Find where the given text appears and provide that cell's center as (X, Y) coordinate. 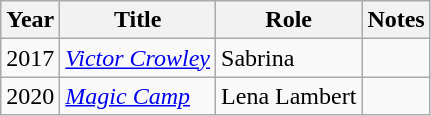
Victor Crowley (138, 58)
2020 (30, 96)
Role (289, 20)
Magic Camp (138, 96)
Year (30, 20)
Notes (396, 20)
Sabrina (289, 58)
Title (138, 20)
2017 (30, 58)
Lena Lambert (289, 96)
